Capture the cell that displays the provided text and extract its [X, Y] central coordinate. 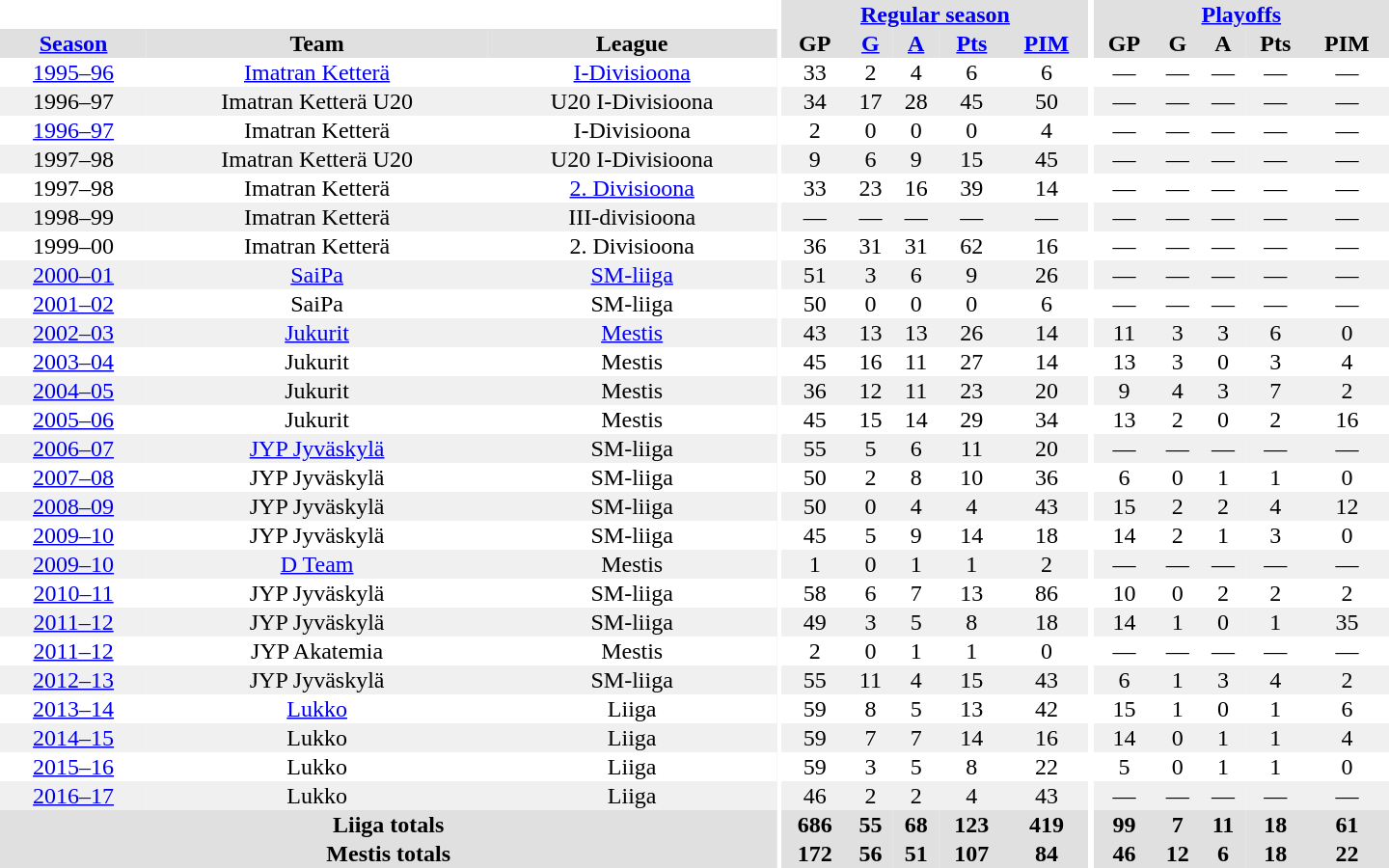
2008–09 [73, 506]
28 [916, 101]
123 [971, 825]
107 [971, 854]
2002–03 [73, 333]
49 [815, 622]
2016–17 [73, 796]
686 [815, 825]
III-divisioona [632, 217]
68 [916, 825]
Liiga totals [388, 825]
2004–05 [73, 391]
JYP Akatemia [316, 651]
D Team [316, 564]
Mestis totals [388, 854]
62 [971, 246]
58 [815, 593]
99 [1125, 825]
35 [1347, 622]
2013–14 [73, 709]
1999–00 [73, 246]
2000–01 [73, 275]
1995–96 [73, 72]
84 [1046, 854]
27 [971, 362]
56 [870, 854]
2015–16 [73, 767]
172 [815, 854]
2010–11 [73, 593]
29 [971, 420]
Regular season [936, 14]
39 [971, 188]
2006–07 [73, 448]
2012–13 [73, 680]
2005–06 [73, 420]
Team [316, 43]
61 [1347, 825]
Playoffs [1241, 14]
419 [1046, 825]
Season [73, 43]
League [632, 43]
42 [1046, 709]
2001–02 [73, 304]
1998–99 [73, 217]
2014–15 [73, 738]
2007–08 [73, 477]
2003–04 [73, 362]
86 [1046, 593]
17 [870, 101]
